Locate the cell with the specified text and output its [X, Y] center coordinate. 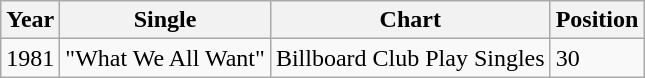
30 [597, 58]
Chart [410, 20]
Billboard Club Play Singles [410, 58]
Position [597, 20]
Year [30, 20]
Single [166, 20]
"What We All Want" [166, 58]
1981 [30, 58]
